Detect which cell encompasses the target text, then output its (X, Y) center coordinate. 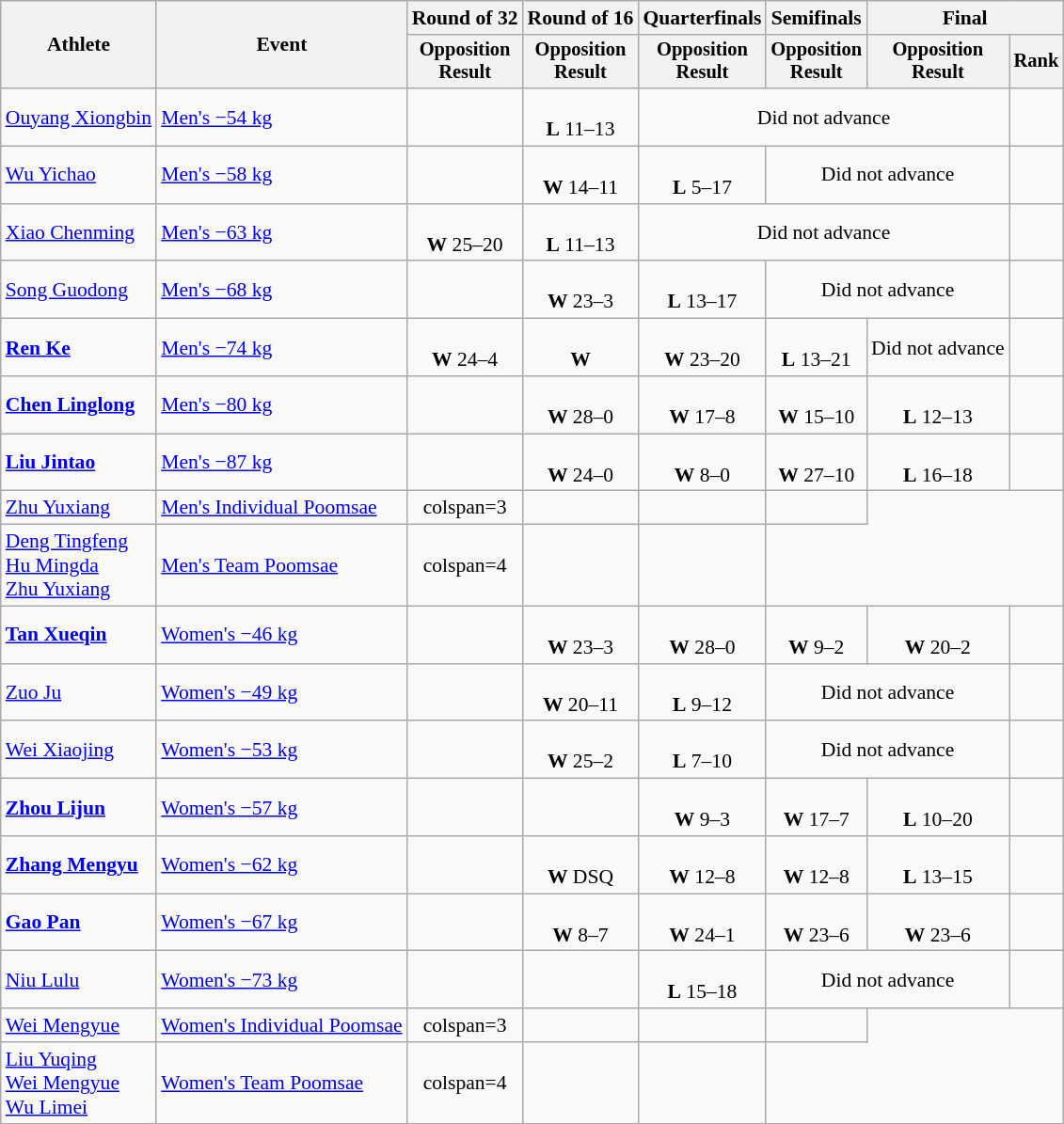
W 14–11 (581, 175)
L 9–12 (702, 692)
Gao Pan (79, 922)
Men's −54 kg (281, 117)
W 25–20 (465, 233)
Zhang Mengyu (79, 865)
W 9–2 (817, 636)
Round of 32 (465, 18)
W 17–7 (817, 807)
W 24–0 (581, 463)
Zuo Ju (79, 692)
Zhu Yuxiang (79, 508)
Liu YuqingWei MengyueWu Limei (79, 1084)
W 9–3 (702, 807)
W (581, 348)
Wu Yichao (79, 175)
Semifinals (817, 18)
L 13–17 (702, 290)
Ren Ke (79, 348)
Men's Team Poomsae (281, 566)
L 13–15 (938, 865)
W 24–1 (702, 922)
Men's −63 kg (281, 233)
Rank (1037, 62)
Men's −58 kg (281, 175)
Wei Xiaojing (79, 751)
Women's −57 kg (281, 807)
Niu Lulu (79, 980)
W 24–4 (465, 348)
Women's −49 kg (281, 692)
Men's −68 kg (281, 290)
Final (965, 18)
Women's −46 kg (281, 636)
Women's −53 kg (281, 751)
L 13–21 (817, 348)
Women's −73 kg (281, 980)
Event (281, 45)
Women's Individual Poomsae (281, 1025)
Chen Linglong (79, 404)
W 17–8 (702, 404)
W DSQ (581, 865)
Men's Individual Poomsae (281, 508)
Xiao Chenming (79, 233)
L 10–20 (938, 807)
Tan Xueqin (79, 636)
Quarterfinals (702, 18)
Zhou Lijun (79, 807)
W 20–11 (581, 692)
Deng TingfengHu MingdaZhu Yuxiang (79, 566)
W 8–7 (581, 922)
Women's −62 kg (281, 865)
L 5–17 (702, 175)
Round of 16 (581, 18)
W 15–10 (817, 404)
L 7–10 (702, 751)
L 15–18 (702, 980)
L 16–18 (938, 463)
W 20–2 (938, 636)
Men's −80 kg (281, 404)
Ouyang Xiongbin (79, 117)
Athlete (79, 45)
W 27–10 (817, 463)
Men's −87 kg (281, 463)
Women's −67 kg (281, 922)
Song Guodong (79, 290)
L 12–13 (938, 404)
W 25–2 (581, 751)
W 8–0 (702, 463)
Liu Jintao (79, 463)
W 23–20 (702, 348)
Women's Team Poomsae (281, 1084)
Men's −74 kg (281, 348)
Wei Mengyue (79, 1025)
